Output the [x, y] coordinate of the center of the cell containing the given text.  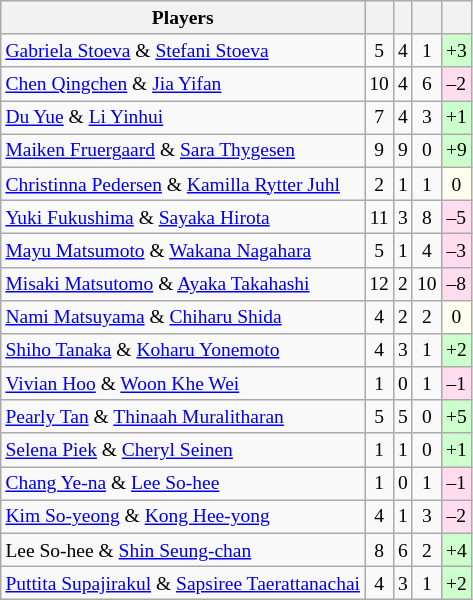
Maiken Fruergaard & Sara Thygesen [183, 150]
Pearly Tan & Thinaah Muralitharan [183, 416]
Puttita Supajirakul & Sapsiree Taerattanachai [183, 584]
7 [380, 118]
Shiho Tanaka & Koharu Yonemoto [183, 350]
–3 [456, 250]
Du Yue & Li Yinhui [183, 118]
+5 [456, 416]
Kim So-yeong & Kong Hee-yong [183, 516]
Mayu Matsumoto & Wakana Nagahara [183, 250]
Vivian Hoo & Woon Khe Wei [183, 384]
12 [380, 284]
–5 [456, 216]
Players [183, 18]
Christinna Pedersen & Kamilla Rytter Juhl [183, 184]
+3 [456, 50]
11 [380, 216]
+4 [456, 550]
Selena Piek & Cheryl Seinen [183, 450]
Misaki Matsutomo & Ayaka Takahashi [183, 284]
Nami Matsuyama & Chiharu Shida [183, 316]
–8 [456, 284]
+9 [456, 150]
Lee So-hee & Shin Seung-chan [183, 550]
Chen Qingchen & Jia Yifan [183, 84]
Chang Ye-na & Lee So-hee [183, 484]
Yuki Fukushima & Sayaka Hirota [183, 216]
Gabriela Stoeva & Stefani Stoeva [183, 50]
